Output the (X, Y) coordinate of the center of the cell containing the given text.  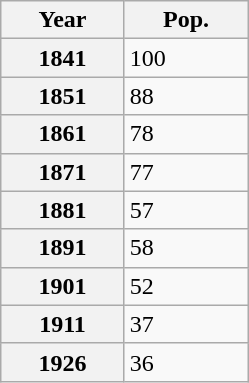
36 (186, 362)
1851 (63, 96)
1871 (63, 172)
57 (186, 210)
Pop. (186, 20)
1926 (63, 362)
1901 (63, 286)
77 (186, 172)
1911 (63, 324)
88 (186, 96)
78 (186, 134)
52 (186, 286)
1881 (63, 210)
1891 (63, 248)
58 (186, 248)
Year (63, 20)
37 (186, 324)
100 (186, 58)
1841 (63, 58)
1861 (63, 134)
